Scan for the cell matching the given text and deliver its (x, y) coordinate at center. 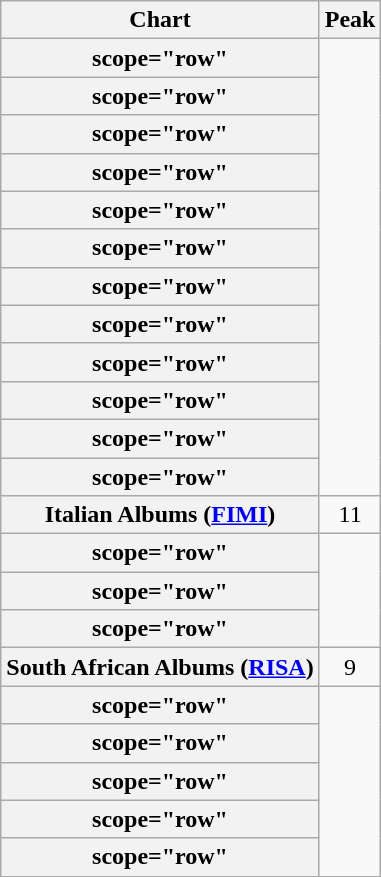
11 (350, 515)
Italian Albums (FIMI) (160, 515)
Chart (160, 20)
9 (350, 667)
Peak (350, 20)
South African Albums (RISA) (160, 667)
